Capture the cell that displays the provided text and extract its [x, y] central coordinate. 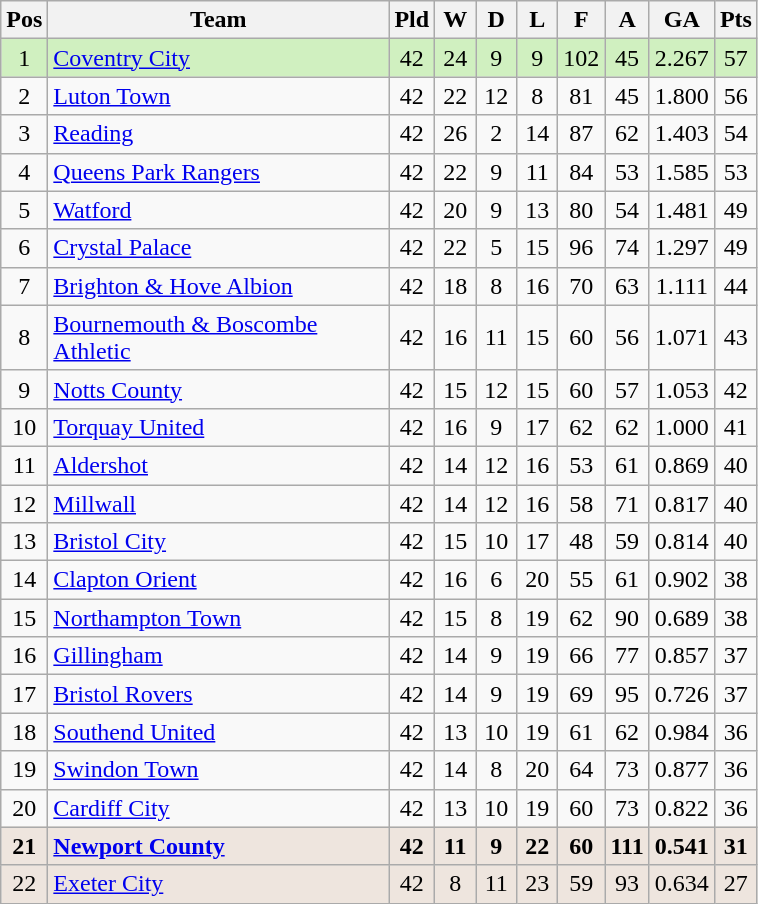
0.877 [682, 770]
21 [24, 846]
84 [582, 172]
1 [24, 58]
43 [736, 338]
66 [582, 656]
Coventry City [218, 58]
93 [627, 884]
Cardiff City [218, 808]
1.000 [682, 427]
96 [582, 248]
69 [582, 694]
Newport County [218, 846]
0.984 [682, 732]
87 [582, 134]
Bristol Rovers [218, 694]
Swindon Town [218, 770]
Bournemouth & Boscombe Athletic [218, 338]
Pos [24, 20]
Brighton & Hove Albion [218, 286]
102 [582, 58]
Millwall [218, 503]
24 [456, 58]
Pts [736, 20]
0.869 [682, 465]
48 [582, 542]
7 [24, 286]
90 [627, 618]
74 [627, 248]
0.689 [682, 618]
0.817 [682, 503]
Pld [412, 20]
111 [627, 846]
41 [736, 427]
77 [627, 656]
27 [736, 884]
95 [627, 694]
Clapton Orient [218, 580]
Team [218, 20]
0.726 [682, 694]
58 [582, 503]
W [456, 20]
1.297 [682, 248]
26 [456, 134]
1.800 [682, 96]
Southend United [218, 732]
4 [24, 172]
3 [24, 134]
64 [582, 770]
Bristol City [218, 542]
1.481 [682, 210]
1.053 [682, 389]
55 [582, 580]
A [627, 20]
1.585 [682, 172]
Notts County [218, 389]
80 [582, 210]
GA [682, 20]
0.634 [682, 884]
63 [627, 286]
Crystal Palace [218, 248]
Reading [218, 134]
Exeter City [218, 884]
31 [736, 846]
23 [538, 884]
Aldershot [218, 465]
Gillingham [218, 656]
0.814 [682, 542]
0.541 [682, 846]
81 [582, 96]
Queens Park Rangers [218, 172]
1.111 [682, 286]
L [538, 20]
70 [582, 286]
1.403 [682, 134]
0.857 [682, 656]
0.902 [682, 580]
F [582, 20]
71 [627, 503]
1.071 [682, 338]
Torquay United [218, 427]
0.822 [682, 808]
Luton Town [218, 96]
D [496, 20]
44 [736, 286]
Watford [218, 210]
2.267 [682, 58]
Northampton Town [218, 618]
